Provide the (X, Y) coordinate of the cell's center where the given text is located.  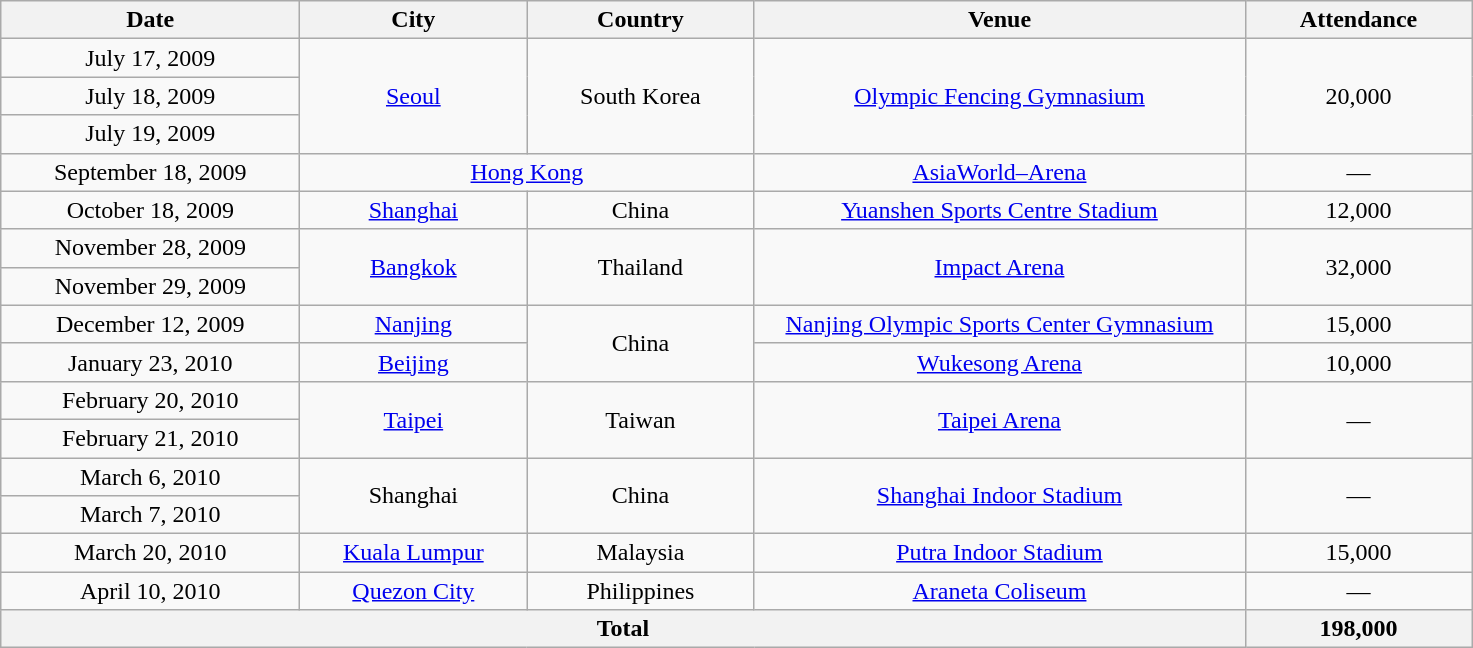
Bangkok (414, 267)
February 21, 2010 (150, 438)
12,000 (1358, 210)
Shanghai Indoor Stadium (1000, 496)
February 20, 2010 (150, 400)
10,000 (1358, 362)
South Korea (640, 96)
Venue (1000, 20)
Nanjing Olympic Sports Center Gymnasium (1000, 324)
Malaysia (640, 553)
Hong Kong (527, 172)
January 23, 2010 (150, 362)
November 29, 2009 (150, 286)
September 18, 2009 (150, 172)
Thailand (640, 267)
October 18, 2009 (150, 210)
Seoul (414, 96)
July 19, 2009 (150, 134)
AsiaWorld–Arena (1000, 172)
July 18, 2009 (150, 96)
Taipei Arena (1000, 419)
March 7, 2010 (150, 515)
Yuanshen Sports Centre Stadium (1000, 210)
November 28, 2009 (150, 248)
Date (150, 20)
Olympic Fencing Gymnasium (1000, 96)
City (414, 20)
Wukesong Arena (1000, 362)
Philippines (640, 591)
April 10, 2010 (150, 591)
Taipei (414, 419)
Attendance (1358, 20)
Taiwan (640, 419)
December 12, 2009 (150, 324)
198,000 (1358, 629)
Putra Indoor Stadium (1000, 553)
March 6, 2010 (150, 477)
Quezon City (414, 591)
Nanjing (414, 324)
Araneta Coliseum (1000, 591)
Total (623, 629)
Impact Arena (1000, 267)
32,000 (1358, 267)
March 20, 2010 (150, 553)
Kuala Lumpur (414, 553)
Country (640, 20)
Beijing (414, 362)
20,000 (1358, 96)
July 17, 2009 (150, 58)
